Determine the [X, Y] coordinate at the center of the cell enclosing the given text.  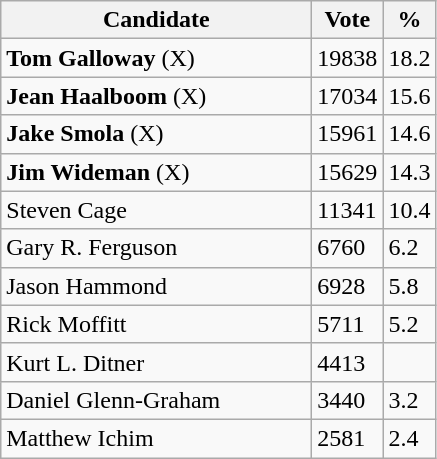
15629 [348, 172]
Matthew Ichim [156, 438]
5.2 [410, 324]
5.8 [410, 286]
Gary R. Ferguson [156, 248]
6760 [348, 248]
2581 [348, 438]
Rick Moffitt [156, 324]
Daniel Glenn-Graham [156, 400]
14.3 [410, 172]
11341 [348, 210]
% [410, 20]
19838 [348, 58]
15.6 [410, 96]
Jean Haalboom (X) [156, 96]
Jason Hammond [156, 286]
6.2 [410, 248]
2.4 [410, 438]
10.4 [410, 210]
4413 [348, 362]
Jake Smola (X) [156, 134]
15961 [348, 134]
3440 [348, 400]
3.2 [410, 400]
Jim Wideman (X) [156, 172]
17034 [348, 96]
Kurt L. Ditner [156, 362]
6928 [348, 286]
18.2 [410, 58]
Tom Galloway (X) [156, 58]
Steven Cage [156, 210]
Vote [348, 20]
5711 [348, 324]
14.6 [410, 134]
Candidate [156, 20]
